For the text-containing cell, return its midpoint in [x, y] coordinate format. 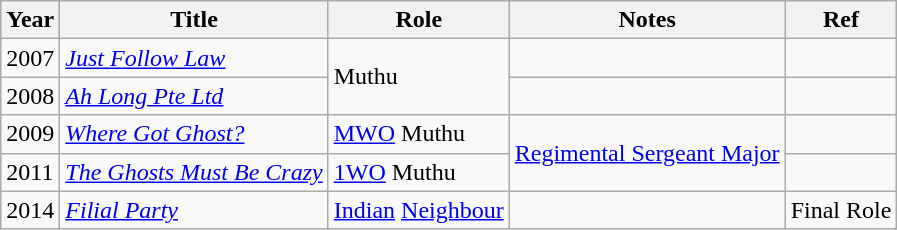
Regimental Sergeant Major [647, 153]
Final Role [841, 210]
The Ghosts Must Be Crazy [194, 172]
Role [418, 20]
1WO Muthu [418, 172]
Title [194, 20]
Ref [841, 20]
2007 [30, 58]
Filial Party [194, 210]
Year [30, 20]
Ah Long Pte Ltd [194, 96]
MWO Muthu [418, 134]
2009 [30, 134]
Muthu [418, 77]
Where Got Ghost? [194, 134]
2008 [30, 96]
2014 [30, 210]
Notes [647, 20]
Just Follow Law [194, 58]
Indian Neighbour [418, 210]
2011 [30, 172]
